Provide the (X, Y) coordinate of the cell's center where the given text is located.  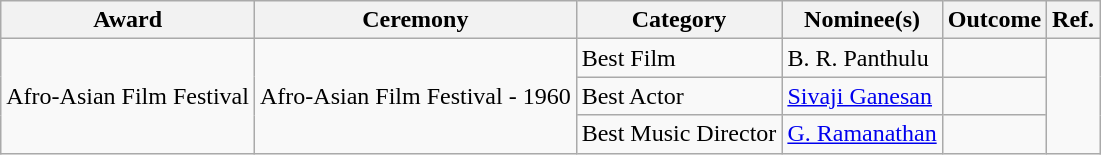
Nominee(s) (862, 20)
Outcome (994, 20)
Category (679, 20)
Sivaji Ganesan (862, 96)
B. R. Panthulu (862, 58)
Best Music Director (679, 134)
Award (128, 20)
Ceremony (415, 20)
Afro-Asian Film Festival - 1960 (415, 96)
Best Actor (679, 96)
G. Ramanathan (862, 134)
Best Film (679, 58)
Afro-Asian Film Festival (128, 96)
Ref. (1074, 20)
